Determine the [X, Y] coordinate at the center of the cell enclosing the given text.  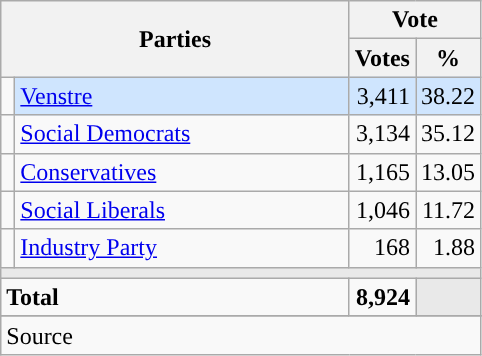
8,924 [382, 297]
Vote [414, 20]
Industry Party [182, 248]
Social Liberals [182, 210]
1,165 [382, 172]
13.05 [448, 172]
Venstre [182, 96]
11.72 [448, 210]
38.22 [448, 96]
3,134 [382, 134]
% [448, 58]
1,046 [382, 210]
Parties [176, 39]
Votes [382, 58]
Conservatives [182, 172]
1.88 [448, 248]
35.12 [448, 134]
Total [176, 297]
168 [382, 248]
3,411 [382, 96]
Social Democrats [182, 134]
Source [241, 335]
